Identify which cell holds the provided text, then report its (x, y) central coordinate. 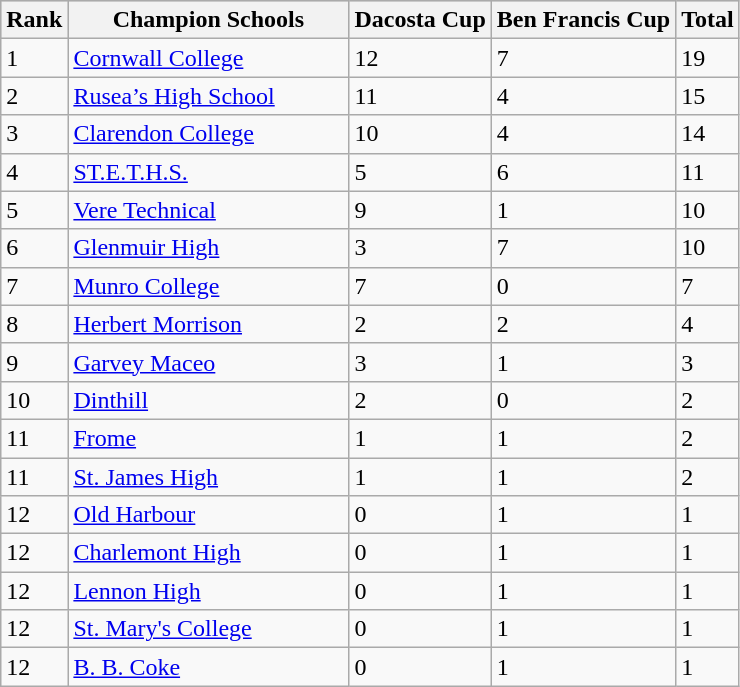
Dinthill (208, 400)
Cornwall College (208, 58)
Clarendon College (208, 134)
Herbert Morrison (208, 324)
Old Harbour (208, 515)
Garvey Maceo (208, 362)
Vere Technical (208, 210)
8 (34, 324)
ST.E.T.H.S. (208, 172)
Frome (208, 438)
Rank (34, 20)
B. B. Coke (208, 667)
Rusea’s High School (208, 96)
19 (708, 58)
St. James High (208, 477)
Total (708, 20)
Dacosta Cup (420, 20)
Charlemont High (208, 553)
Munro College (208, 286)
Ben Francis Cup (583, 20)
St. Mary's College (208, 629)
Champion Schools (208, 20)
15 (708, 96)
14 (708, 134)
Glenmuir High (208, 248)
Lennon High (208, 591)
